Output the [X, Y] coordinate of the center of the cell containing the given text.  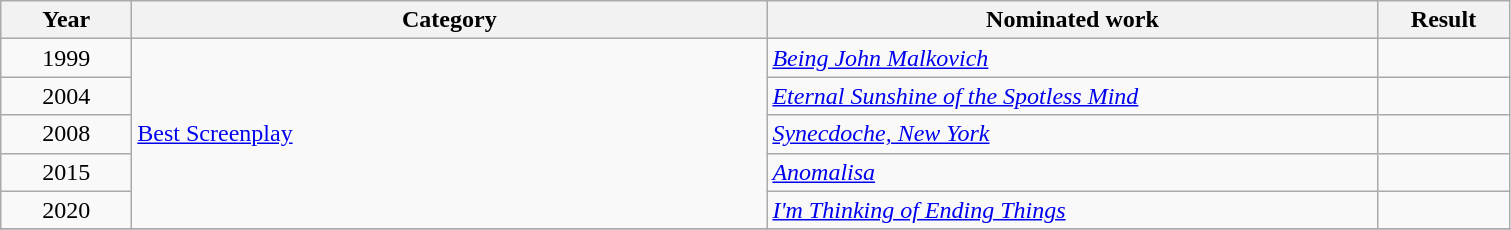
2008 [66, 134]
Year [66, 20]
Result [1444, 20]
I'm Thinking of Ending Things [1072, 210]
2004 [66, 96]
Being John Malkovich [1072, 58]
Eternal Sunshine of the Spotless Mind [1072, 96]
Best Screenplay [450, 134]
Synecdoche, New York [1072, 134]
1999 [66, 58]
Category [450, 20]
2020 [66, 210]
Nominated work [1072, 20]
Anomalisa [1072, 172]
2015 [66, 172]
